From the cell containing the given text, extract its center point as (X, Y) coordinate. 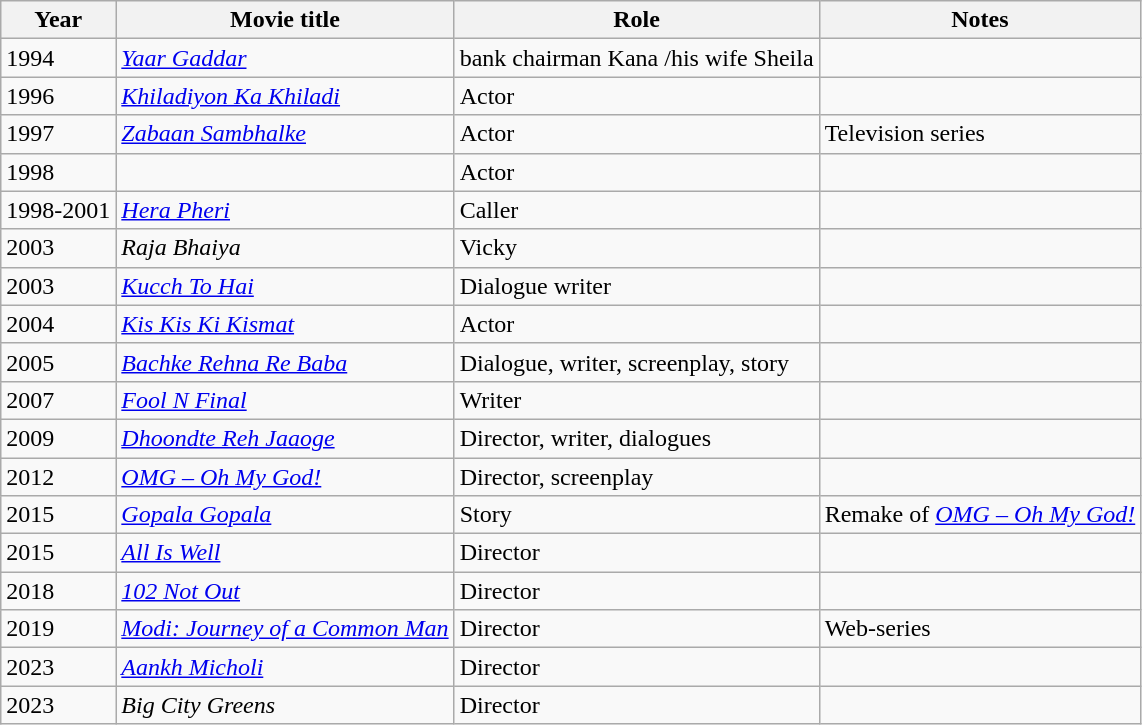
Notes (980, 20)
Bachke Rehna Re Baba (285, 362)
Director, writer, dialogues (636, 438)
Fool N Final (285, 400)
Television series (980, 134)
Story (636, 515)
Raja Bhaiya (285, 248)
OMG – Oh My God! (285, 477)
Web-series (980, 629)
Khiladiyon Ka Khiladi (285, 96)
Zabaan Sambhalke (285, 134)
Role (636, 20)
All Is Well (285, 553)
1998 (58, 172)
2007 (58, 400)
Modi: Journey of a Common Man (285, 629)
Dialogue writer (636, 286)
1996 (58, 96)
bank chairman Kana /his wife Sheila (636, 58)
2009 (58, 438)
1997 (58, 134)
1994 (58, 58)
102 Not Out (285, 591)
Hera Pheri (285, 210)
Aankh Micholi (285, 667)
Dialogue, writer, screenplay, story (636, 362)
Kucch To Hai (285, 286)
Kis Kis Ki Kismat (285, 324)
2012 (58, 477)
Director, screenplay (636, 477)
Year (58, 20)
2005 (58, 362)
1998-2001 (58, 210)
Vicky (636, 248)
Writer (636, 400)
Gopala Gopala (285, 515)
2004 (58, 324)
Big City Greens (285, 705)
Dhoondte Reh Jaaoge (285, 438)
Remake of OMG – Oh My God! (980, 515)
Yaar Gaddar (285, 58)
2018 (58, 591)
Caller (636, 210)
Movie title (285, 20)
2019 (58, 629)
